Detect which cell encompasses the target text, then output its [X, Y] center coordinate. 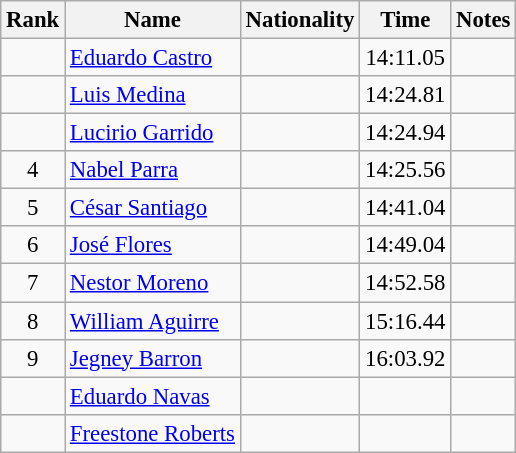
Nabel Parra [153, 170]
14:24.94 [406, 133]
Freestone Roberts [153, 433]
14:41.04 [406, 208]
9 [33, 358]
Eduardo Castro [153, 58]
Nestor Moreno [153, 283]
William Aguirre [153, 321]
4 [33, 170]
Name [153, 20]
14:25.56 [406, 170]
14:24.81 [406, 95]
16:03.92 [406, 358]
César Santiago [153, 208]
6 [33, 245]
Eduardo Navas [153, 396]
Jegney Barron [153, 358]
14:11.05 [406, 58]
5 [33, 208]
José Flores [153, 245]
8 [33, 321]
15:16.44 [406, 321]
Notes [484, 20]
7 [33, 283]
Nationality [300, 20]
14:49.04 [406, 245]
Luis Medina [153, 95]
Rank [33, 20]
Lucirio Garrido [153, 133]
14:52.58 [406, 283]
Time [406, 20]
